Search for the cell housing the specified text and yield its [X, Y] center coordinate. 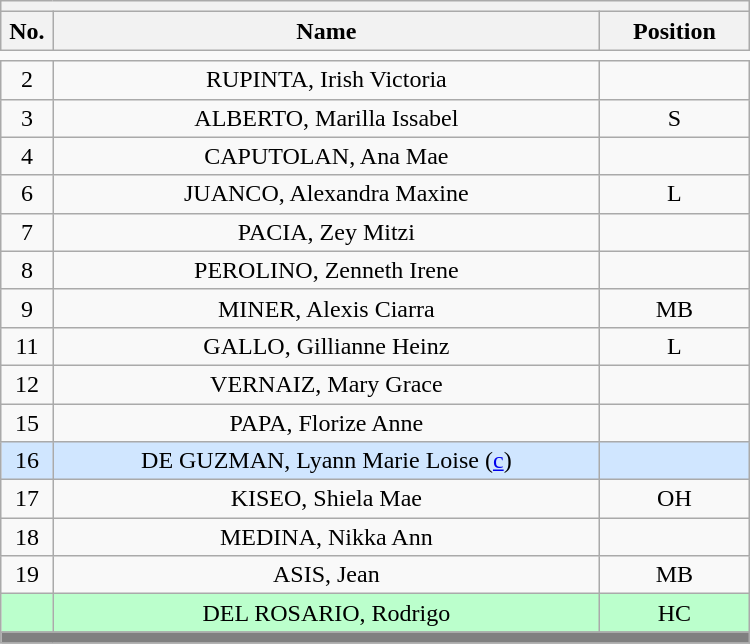
PAPA, Florize Anne [326, 423]
No. [27, 31]
DEL ROSARIO, Rodrigo [326, 613]
MEDINA, Nikka Ann [326, 537]
12 [27, 384]
17 [27, 499]
Position [675, 31]
7 [27, 232]
ALBERTO, Marilla Issabel [326, 118]
Name [326, 31]
11 [27, 346]
CAPUTOLAN, Ana Mae [326, 156]
JUANCO, Alexandra Maxine [326, 194]
RUPINTA, Irish Victoria [326, 80]
PACIA, Zey Mitzi [326, 232]
VERNAIZ, Mary Grace [326, 384]
KISEO, Shiela Mae [326, 499]
16 [27, 461]
2 [27, 80]
GALLO, Gillianne Heinz [326, 346]
HC [675, 613]
DE GUZMAN, Lyann Marie Loise (c) [326, 461]
3 [27, 118]
18 [27, 537]
MINER, Alexis Ciarra [326, 308]
8 [27, 270]
PEROLINO, Zenneth Irene [326, 270]
15 [27, 423]
S [675, 118]
ASIS, Jean [326, 575]
19 [27, 575]
OH [675, 499]
6 [27, 194]
9 [27, 308]
4 [27, 156]
